Scan for the cell matching the given text and deliver its (X, Y) coordinate at center. 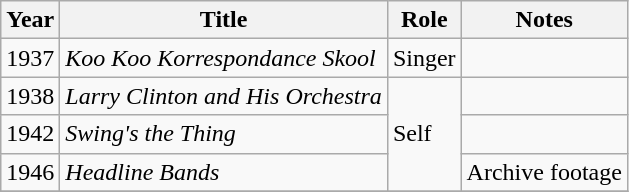
Archive footage (544, 172)
Self (424, 134)
Koo Koo Korrespondance Skool (224, 58)
Singer (424, 58)
1937 (30, 58)
1938 (30, 96)
Headline Bands (224, 172)
Title (224, 20)
Swing's the Thing (224, 134)
Notes (544, 20)
Year (30, 20)
1942 (30, 134)
Role (424, 20)
Larry Clinton and His Orchestra (224, 96)
1946 (30, 172)
